Extract the [X, Y] coordinate from the center of the cell holding the provided text.  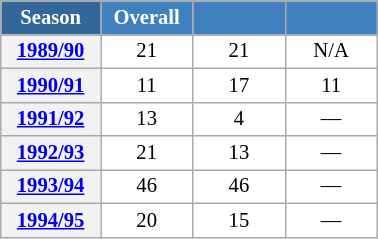
N/A [331, 51]
1994/95 [51, 220]
17 [239, 85]
20 [146, 220]
1990/91 [51, 85]
Season [51, 17]
Overall [146, 17]
1993/94 [51, 186]
1992/93 [51, 153]
4 [239, 119]
1989/90 [51, 51]
15 [239, 220]
1991/92 [51, 119]
